Scan for the cell matching the given text and deliver its [X, Y] coordinate at center. 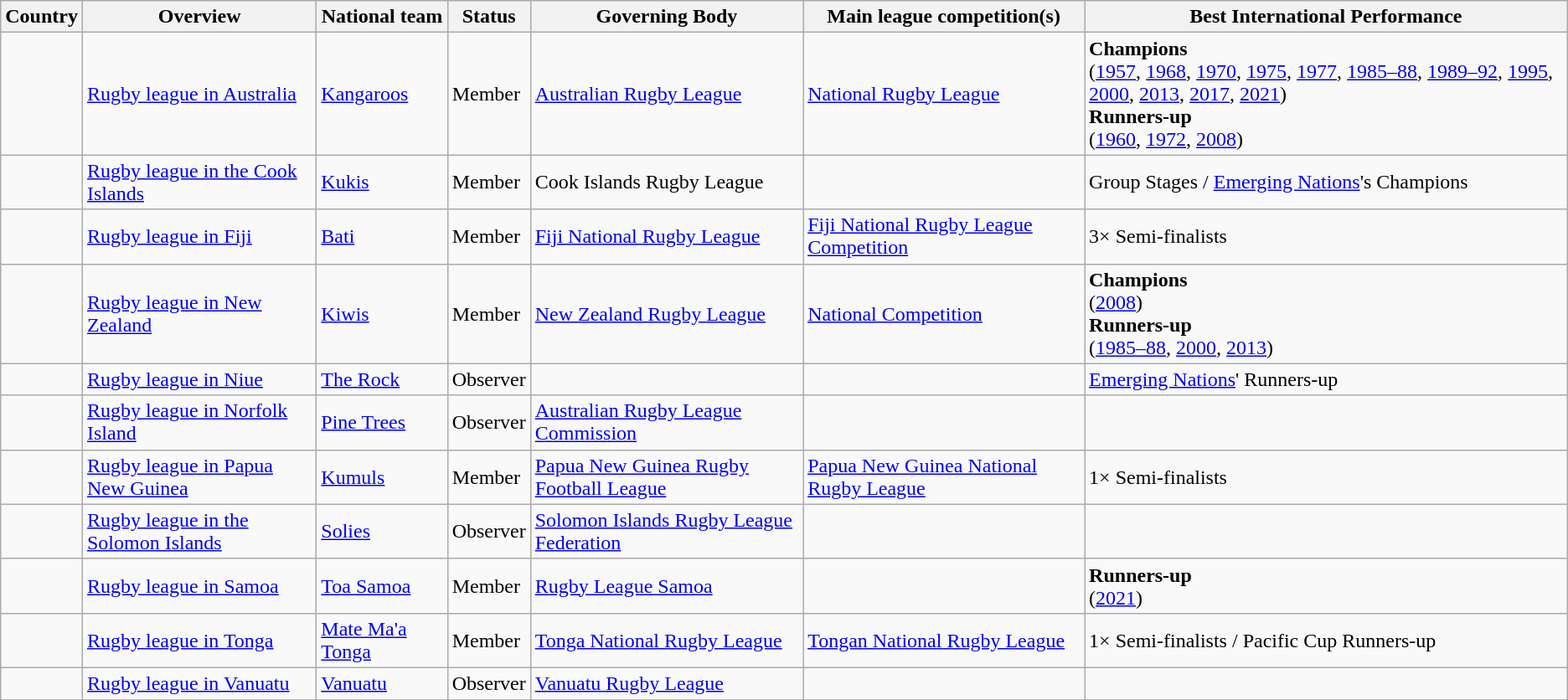
Vanuatu Rugby League [667, 683]
Mate Ma'a Tonga [382, 640]
Rugby league in Fiji [199, 236]
Solies [382, 531]
Rugby league in the Cook Islands [199, 183]
Kukis [382, 183]
Pine Trees [382, 422]
Rugby league in Tonga [199, 640]
Overview [199, 17]
Papua New Guinea Rugby Football League [667, 477]
3× Semi-finalists [1327, 236]
Champions(1957, 1968, 1970, 1975, 1977, 1985–88, 1989–92, 1995, 2000, 2013, 2017, 2021)Runners-up(1960, 1972, 2008) [1327, 94]
Runners-up(2021) [1327, 586]
Rugby league in Australia [199, 94]
Fiji National Rugby League [667, 236]
Cook Islands Rugby League [667, 183]
Emerging Nations' Runners-up [1327, 379]
Country [42, 17]
National team [382, 17]
Best International Performance [1327, 17]
National Competition [944, 313]
Rugby league in Niue [199, 379]
Governing Body [667, 17]
Rugby league in the Solomon Islands [199, 531]
New Zealand Rugby League [667, 313]
Vanuatu [382, 683]
Rugby league in Papua New Guinea [199, 477]
Group Stages / Emerging Nations's Champions [1327, 183]
Fiji National Rugby League Competition [944, 236]
1× Semi-finalists / Pacific Cup Runners-up [1327, 640]
Kumuls [382, 477]
Australian Rugby League [667, 94]
Rugby league in Vanuatu [199, 683]
Papua New Guinea National Rugby League [944, 477]
Solomon Islands Rugby League Federation [667, 531]
Kiwis [382, 313]
1× Semi-finalists [1327, 477]
National Rugby League [944, 94]
Rugby league in Norfolk Island [199, 422]
Bati [382, 236]
Rugby League Samoa [667, 586]
Rugby league in New Zealand [199, 313]
Tonga National Rugby League [667, 640]
Champions(2008)Runners-up(1985–88, 2000, 2013) [1327, 313]
Tongan National Rugby League [944, 640]
The Rock [382, 379]
Toa Samoa [382, 586]
Main league competition(s) [944, 17]
Rugby league in Samoa [199, 586]
Kangaroos [382, 94]
Australian Rugby League Commission [667, 422]
Status [489, 17]
